Locate the cell with the specified text and output its [X, Y] center coordinate. 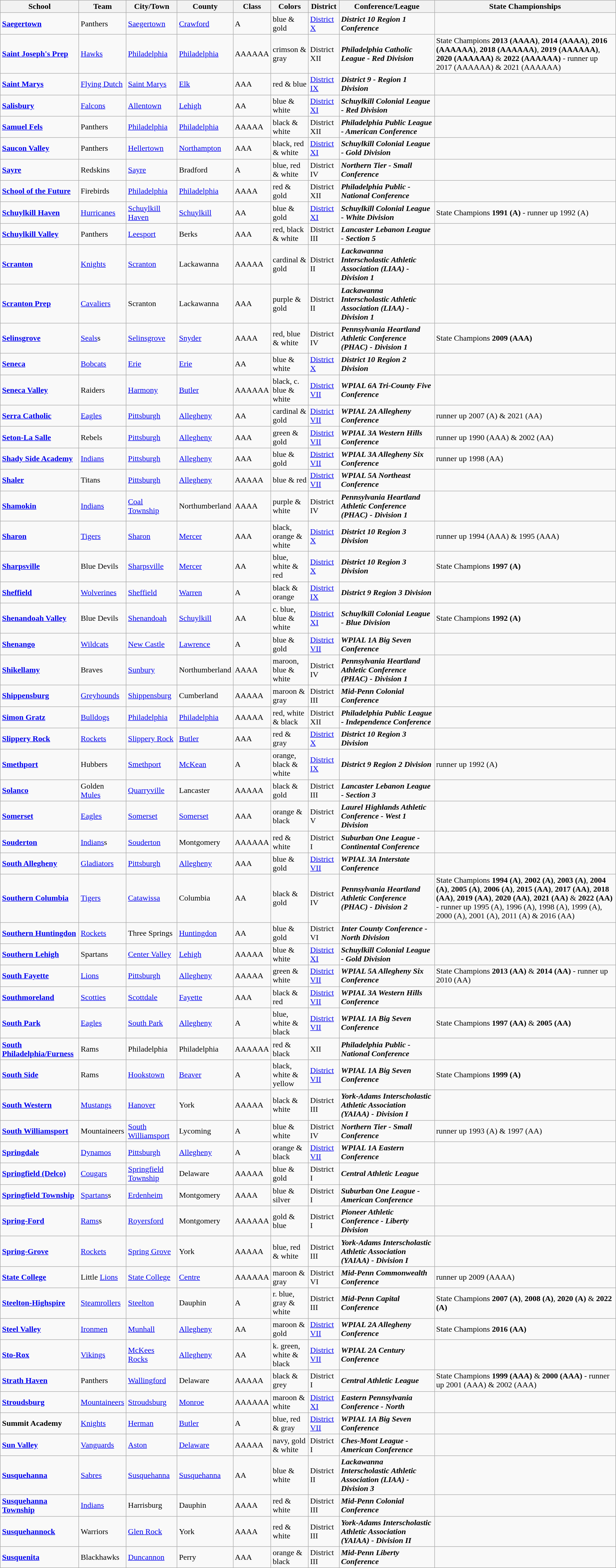
Titans [103, 480]
red, black & white [290, 234]
Lancaster [205, 791]
State Champions 1992 (A) [525, 618]
Schuylkill Colonial League - Red Division [387, 105]
red, white & black [290, 717]
Wolverines [103, 592]
Mid-Penn Commonwealth Conference [387, 1277]
Schuylkill Colonial League - White Division [387, 213]
Springdale [39, 1153]
WPIAL 5A Allegheny Six Conference [387, 976]
Firebirds [103, 191]
Spartanss [103, 1195]
Warren [205, 592]
Strath Haven [39, 1380]
Three Springs [152, 933]
Team [103, 7]
York-Adams Interscholastic Athletic Association (YAIAA) - Division II [387, 1531]
Royersford [152, 1221]
State Championships [525, 7]
Class [252, 7]
Leesport [152, 234]
State Champions 1991 (A) - runner up 1992 (A) [525, 213]
red & gray [290, 739]
State Champions 1997 (AA) & 2005 (AA) [525, 1023]
Hurricanes [103, 213]
State Champions 1999 (AAA) & 2000 (AAA) - runner up 2001 (AAA) & 2002 (AAA) [525, 1380]
Susquehannock [39, 1531]
Lancaster Lebanon League - Section 5 [387, 234]
Ramss [103, 1221]
Scottdale [152, 997]
Mid-Penn Liberty Conference [387, 1557]
blue, white & red [290, 566]
black, white & yellow [290, 1075]
Philadelphia Public League - Independence Conference [387, 717]
XII [324, 1049]
Serra Catholic [39, 416]
Indianss [103, 842]
Redskins [103, 170]
black & orange [290, 592]
Samuel Fels [39, 127]
Hanover [152, 1105]
Summit Academy [39, 1423]
Southmoreland [39, 997]
Herman [152, 1423]
black & grey [290, 1380]
Harmony [152, 390]
Shikellamy [39, 670]
blue, red & gray [290, 1423]
Scotties [103, 997]
Mustangs [103, 1105]
red & blue [290, 84]
Shamokin [39, 506]
School of the Future [39, 191]
runner up 2009 (AAAA) [525, 1277]
Solanco [39, 791]
Fayette [205, 997]
South Fayette [39, 976]
South Allegheny [39, 864]
District V [324, 816]
Crawford [205, 24]
Golden Mules [103, 791]
maroon & white [290, 1402]
WPIAL 1A Eastern Conference [387, 1153]
Harrisburg [152, 1505]
Sto-Rox [39, 1355]
Steamrollers [103, 1303]
Philadelphia Catholic League - Red Division [387, 54]
gold & blue [290, 1221]
Southern Huntingdon [39, 933]
Munhall [152, 1329]
Suburban One League - Continental Conference [387, 842]
Bobcats [103, 364]
Seneca [39, 364]
Southern Lehigh [39, 954]
McKean [205, 765]
runner up 1990 (AAA) & 2002 (AA) [525, 437]
Saucon Valley [39, 148]
State Champions 2007 (A), 2008 (A), 2020 (A) & 2022 (A) [525, 1303]
Braves [103, 670]
runner up 1998 (AA) [525, 459]
Hawks [103, 54]
Northampton [205, 148]
Monroe [205, 1402]
Little Lions [103, 1277]
Cougars [103, 1174]
City/Town [152, 7]
Gladiators [103, 864]
Hookstown [152, 1075]
Springfield (Delco) [39, 1174]
Falcons [103, 105]
black & red [290, 997]
Inter County Conference - North Division [387, 933]
Shady Side Academy [39, 459]
Perry [205, 1557]
Eastern Pennsylvania Conference - North [387, 1402]
blue & silver [290, 1195]
Conference/League [387, 7]
WPIAL 5A Northeast Conference [387, 480]
Saint Joseph's Prep [39, 54]
McKees Rocks [152, 1355]
Columbia [205, 898]
Suburban One League - American Conference [387, 1195]
maroon & gold [290, 1329]
Snyder [205, 338]
Mid-Penn Capital Conference [387, 1303]
Wildcats [103, 644]
Centre [205, 1277]
Pioneer Athletic Conference - Liberty Division [387, 1221]
blue, white & black [290, 1023]
Elk [205, 84]
Cavaliers [103, 303]
Berks [205, 234]
Lycoming [205, 1131]
WPIAL 2A Century Conference [387, 1355]
Lackawanna Interscholastic Athletic Association (LIAA) - Division 3 [387, 1475]
Schuylkill Colonial League - Blue Division [387, 618]
Philadelphia Public League - American Conference [387, 127]
New Castle [152, 644]
District 9 Region 2 Division [387, 765]
Ironmen [103, 1329]
Center Valley [152, 954]
runner up 1993 (A) & 1997 (AA) [525, 1131]
South Philadelphia/Furness [39, 1049]
Sun Valley [39, 1445]
State Champions 2009 (AAA) [525, 338]
Catawissa [152, 898]
School [39, 7]
Lions [103, 976]
Sealss [103, 338]
red & black [290, 1049]
District 9 Region 3 Division [387, 592]
Beaver [205, 1075]
Spring-Grove [39, 1251]
Shaler [39, 480]
Spring Grove [152, 1251]
Warriors [103, 1531]
navy, gold & white [290, 1445]
r. blue, gray & white [290, 1303]
Cumberland [205, 696]
Bradford [205, 170]
WPIAL 6A Tri-County Five Conference [387, 390]
South Side [39, 1075]
Quarryville [152, 791]
WPIAL 3A Interstate Conference [387, 864]
black, c. blue & white [290, 390]
Salisbury [39, 105]
red & gold [290, 191]
Spring-Ford [39, 1221]
Duncannon [152, 1557]
black, red & white [290, 148]
k. green, white & black [290, 1355]
Ches-Mont League - American Conference [387, 1445]
Steelton-Highspire [39, 1303]
Bulldogs [103, 717]
runner up 1992 (A) [525, 765]
Susquehanna Township [39, 1505]
Rebels [103, 437]
Dynamos [103, 1153]
South Western [39, 1105]
Schuylkill Valley [39, 234]
Simon Gratz [39, 717]
Allentown [152, 105]
District [324, 7]
County [205, 7]
Steelton [152, 1303]
Sabres [103, 1475]
blue & red [290, 480]
Erdenheim [152, 1195]
purple & gold [290, 303]
Susquenita [39, 1557]
Raiders [103, 390]
Sunbury [152, 670]
State Champions 2013 (AA) & 2014 (AA) - runner up 2010 (AA) [525, 976]
Scranton Prep [39, 303]
Coal Township [152, 506]
purple & white [290, 506]
Shenango [39, 644]
red, blue & white [290, 338]
Seton-La Salle [39, 437]
Shenandoah [152, 618]
District 10 Region 1 Conference [387, 24]
State Champions 2016 (AA) [525, 1329]
Hellertown [152, 148]
WPIAL 3A Allegheny Six Conference [387, 459]
runner up 2007 (A) & 2021 (AA) [525, 416]
Hubbers [103, 765]
Seneca Valley [39, 390]
black, orange & white [290, 536]
District 10 Region 2 Division [387, 364]
State Champions 1999 (A) [525, 1075]
Glen Rock [152, 1531]
State Champions 1997 (A) [525, 566]
maroon, blue & white [290, 670]
crimson & gray [290, 54]
c. blue, blue & white [290, 618]
Laurel Highlands Athletic Conference - West 1 Division [387, 816]
Steel Valley [39, 1329]
Flying Dutch [103, 84]
Shenandoah Valley [39, 618]
Lawrence [205, 644]
Colors [290, 7]
Blackhawks [103, 1557]
Vanguards [103, 1445]
Huntingdon [205, 933]
Wallingford [152, 1380]
Greyhounds [103, 696]
District 9 - Region 1 Division [387, 84]
Pennsylvania Heartland Athletic Conference (PHAC) - Division 2 [387, 898]
Vikings [103, 1355]
Spartans [103, 954]
Lancaster Lebanon League - Section 3 [387, 791]
Southern Columbia [39, 898]
runner up 1994 (AAA) & 1995 (AAA) [525, 536]
green & gold [290, 437]
orange, black & white [290, 765]
green & white [290, 976]
Aston [152, 1445]
